Locate the cell with the specified text and output its (X, Y) center coordinate. 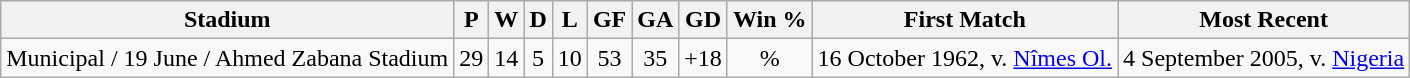
29 (472, 58)
16 October 1962, v. Nîmes Ol. (964, 58)
35 (656, 58)
GD (704, 20)
14 (506, 58)
P (472, 20)
5 (538, 58)
GF (609, 20)
First Match (964, 20)
53 (609, 58)
Most Recent (1264, 20)
Win % (770, 20)
Municipal / 19 June / Ahmed Zabana Stadium (228, 58)
10 (570, 58)
L (570, 20)
4 September 2005, v. Nigeria (1264, 58)
Stadium (228, 20)
W (506, 20)
GA (656, 20)
D (538, 20)
+18 (704, 58)
% (770, 58)
